Output the (x, y) coordinate of the center of the cell containing the given text.  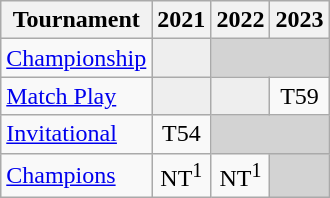
2022 (240, 20)
Invitational (76, 134)
T54 (182, 134)
Champions (76, 176)
Championship (76, 58)
2023 (300, 20)
2021 (182, 20)
T59 (300, 96)
Match Play (76, 96)
Tournament (76, 20)
